Return the [x, y] coordinate for the center point of the cell that contains the specified text.  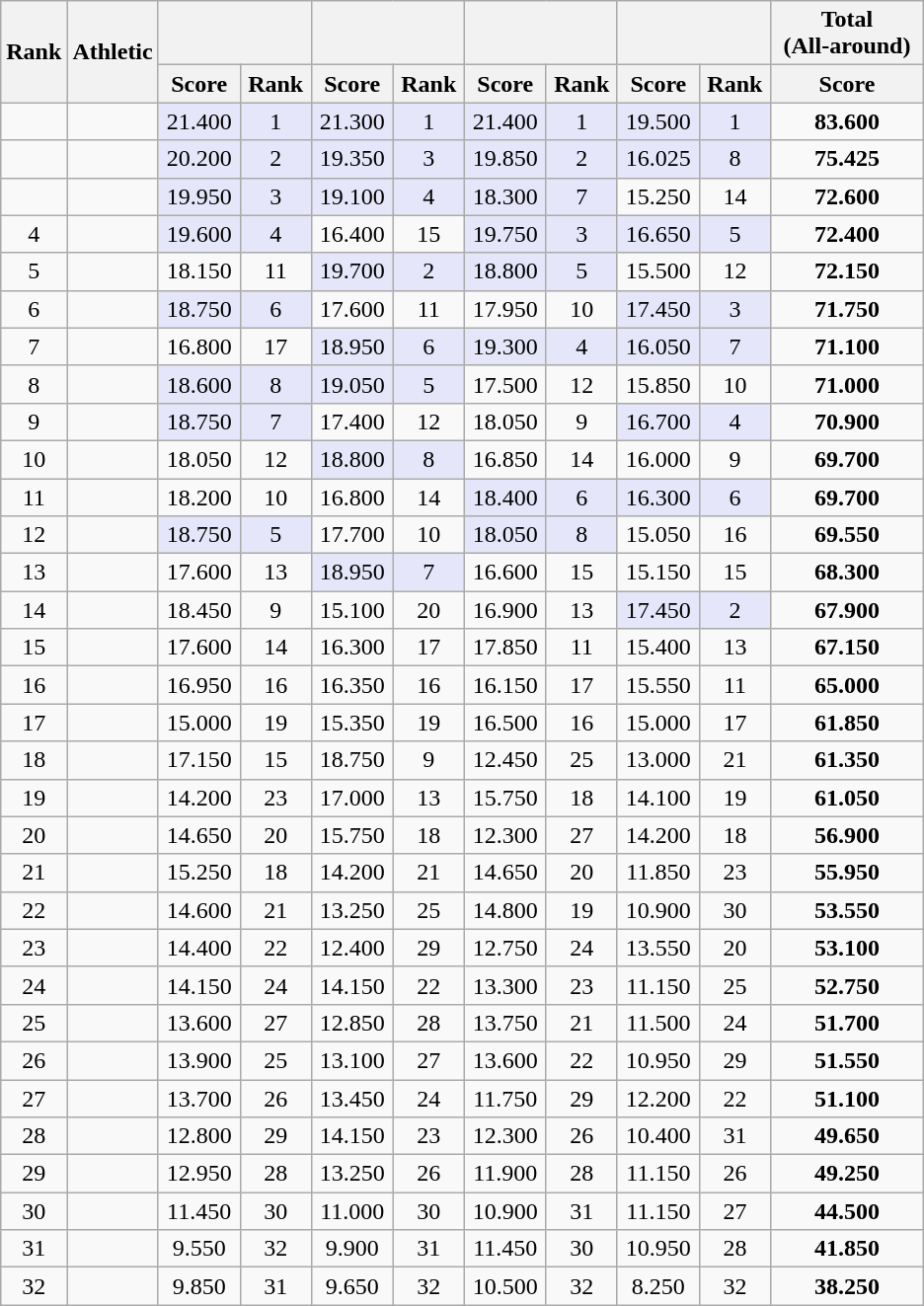
18.300 [505, 196]
9.650 [351, 1286]
20.200 [199, 159]
17.150 [199, 760]
61.050 [847, 798]
11.000 [351, 1211]
19.300 [505, 346]
16.000 [657, 459]
51.100 [847, 1099]
18.150 [199, 271]
17.950 [505, 309]
15.850 [657, 384]
17.500 [505, 384]
16.400 [351, 234]
83.600 [847, 121]
71.000 [847, 384]
18.200 [199, 497]
21.300 [351, 121]
70.900 [847, 422]
16.650 [657, 234]
72.400 [847, 234]
19.850 [505, 159]
19.700 [351, 271]
16.700 [657, 422]
16.050 [657, 346]
19.750 [505, 234]
49.650 [847, 1136]
17.700 [351, 535]
44.500 [847, 1211]
12.450 [505, 760]
19.500 [657, 121]
15.350 [351, 723]
72.150 [847, 271]
69.550 [847, 535]
17.000 [351, 798]
10.400 [657, 1136]
17.850 [505, 648]
13.100 [351, 1060]
15.500 [657, 271]
12.850 [351, 1023]
67.150 [847, 648]
11.900 [505, 1174]
75.425 [847, 159]
8.250 [657, 1286]
14.600 [199, 910]
12.800 [199, 1136]
12.750 [505, 948]
11.750 [505, 1099]
13.550 [657, 948]
16.600 [505, 573]
18.450 [199, 610]
13.900 [199, 1060]
71.750 [847, 309]
19.100 [351, 196]
17.400 [351, 422]
13.300 [505, 985]
15.150 [657, 573]
11.500 [657, 1023]
9.850 [199, 1286]
13.000 [657, 760]
71.100 [847, 346]
15.050 [657, 535]
16.025 [657, 159]
65.000 [847, 685]
61.350 [847, 760]
61.850 [847, 723]
68.300 [847, 573]
56.900 [847, 835]
19.600 [199, 234]
15.100 [351, 610]
16.500 [505, 723]
13.450 [351, 1099]
11.850 [657, 873]
16.350 [351, 685]
55.950 [847, 873]
16.850 [505, 459]
14.800 [505, 910]
13.700 [199, 1099]
14.100 [657, 798]
67.900 [847, 610]
16.150 [505, 685]
51.550 [847, 1060]
53.100 [847, 948]
19.050 [351, 384]
19.350 [351, 159]
18.600 [199, 384]
49.250 [847, 1174]
15.550 [657, 685]
12.950 [199, 1174]
38.250 [847, 1286]
12.200 [657, 1099]
13.750 [505, 1023]
53.550 [847, 910]
52.750 [847, 985]
16.950 [199, 685]
Total(All-around) [847, 34]
41.850 [847, 1249]
12.400 [351, 948]
9.550 [199, 1249]
Athletic [113, 51]
18.400 [505, 497]
72.600 [847, 196]
9.900 [351, 1249]
51.700 [847, 1023]
14.400 [199, 948]
16.900 [505, 610]
19.950 [199, 196]
15.400 [657, 648]
10.500 [505, 1286]
